From the cell containing the given text, extract its center point as (x, y) coordinate. 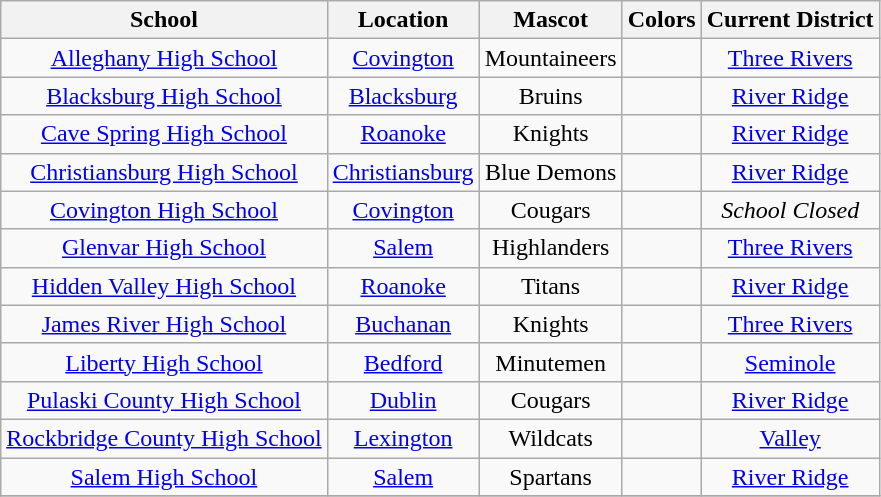
Hidden Valley High School (164, 286)
Liberty High School (164, 362)
Location (403, 20)
Valley (790, 438)
School Closed (790, 210)
Pulaski County High School (164, 400)
Cave Spring High School (164, 134)
Highlanders (550, 248)
Dublin (403, 400)
Blacksburg (403, 96)
James River High School (164, 324)
Bruins (550, 96)
Blacksburg High School (164, 96)
Lexington (403, 438)
Christiansburg High School (164, 172)
Current District (790, 20)
Minutemen (550, 362)
Rockbridge County High School (164, 438)
School (164, 20)
Mountaineers (550, 58)
Christiansburg (403, 172)
Covington High School (164, 210)
Mascot (550, 20)
Blue Demons (550, 172)
Spartans (550, 477)
Colors (662, 20)
Seminole (790, 362)
Glenvar High School (164, 248)
Titans (550, 286)
Salem High School (164, 477)
Bedford (403, 362)
Wildcats (550, 438)
Buchanan (403, 324)
Alleghany High School (164, 58)
